Capture the cell that displays the provided text and extract its (X, Y) central coordinate. 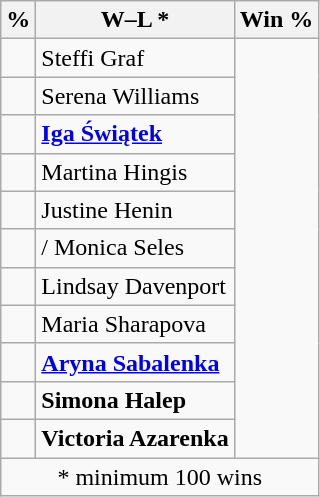
Simona Halep (135, 400)
/ Monica Seles (135, 248)
Martina Hingis (135, 172)
Justine Henin (135, 210)
% (18, 20)
Iga Świątek (135, 134)
Victoria Azarenka (135, 438)
Win % (276, 20)
* minimum 100 wins (160, 477)
Maria Sharapova (135, 324)
W–L * (135, 20)
Serena Williams (135, 96)
Steffi Graf (135, 58)
Aryna Sabalenka (135, 362)
Lindsay Davenport (135, 286)
